Find where the given text appears and provide that cell's center as (X, Y) coordinate. 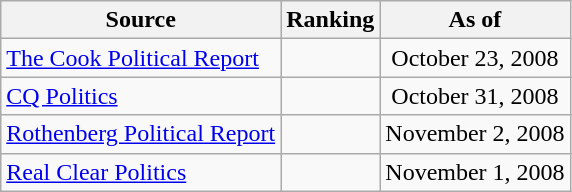
October 31, 2008 (475, 96)
November 2, 2008 (475, 134)
As of (475, 20)
November 1, 2008 (475, 172)
Source (141, 20)
October 23, 2008 (475, 58)
The Cook Political Report (141, 58)
CQ Politics (141, 96)
Rothenberg Political Report (141, 134)
Ranking (330, 20)
Real Clear Politics (141, 172)
